Capture the cell that displays the provided text and extract its (x, y) central coordinate. 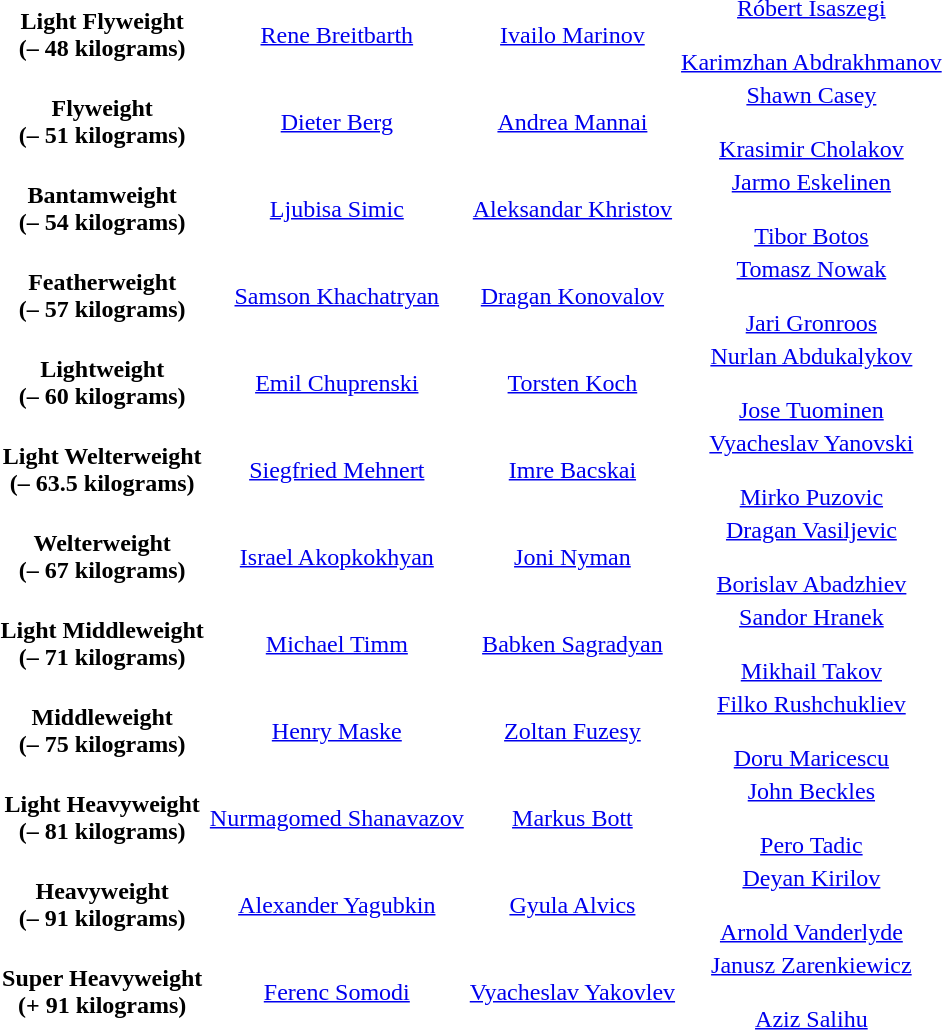
Babken Sagradyan (572, 644)
Alexander Yagubkin (336, 905)
Dieter Berg (336, 122)
Joni Nyman (572, 557)
Aleksandar Khristov (572, 209)
Samson Khachatryan (336, 296)
Markus Bott (572, 818)
Dragan Konovalov (572, 296)
Gyula Alvics (572, 905)
Israel Akopkokhyan (336, 557)
Siegfried Mehnert (336, 470)
Zoltan Fuzesy (572, 731)
Nurmagomed Shanavazov (336, 818)
Emil Chuprenski (336, 383)
Ljubisa Simic (336, 209)
Andrea Mannai (572, 122)
Imre Bacskai (572, 470)
Michael Timm (336, 644)
Henry Maske (336, 731)
Torsten Koch (572, 383)
